Return the [x, y] coordinate for the center point of the cell that contains the specified text.  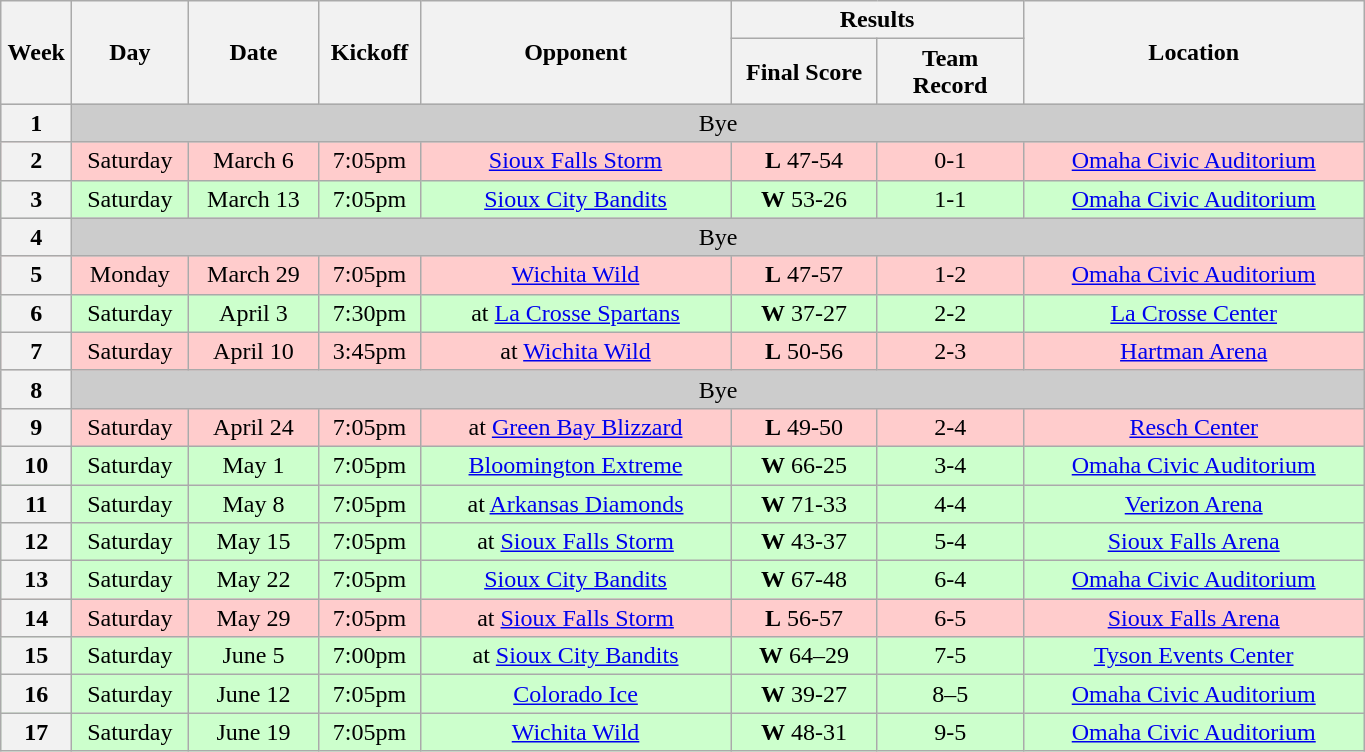
11 [36, 503]
L 56-57 [804, 618]
3-4 [950, 465]
Opponent [576, 52]
0-1 [950, 161]
9-5 [950, 732]
7:30pm [370, 313]
15 [36, 656]
13 [36, 580]
9 [36, 427]
W 53-26 [804, 199]
W 48-31 [804, 732]
June 12 [254, 694]
Verizon Arena [1194, 503]
L 49-50 [804, 427]
Kickoff [370, 52]
W 67-48 [804, 580]
7 [36, 351]
6-4 [950, 580]
3:45pm [370, 351]
W 39-27 [804, 694]
2-2 [950, 313]
1-1 [950, 199]
17 [36, 732]
March 29 [254, 275]
May 8 [254, 503]
3 [36, 199]
12 [36, 542]
May 1 [254, 465]
Results [877, 20]
June 5 [254, 656]
Final Score [804, 72]
2 [36, 161]
L 47-57 [804, 275]
April 3 [254, 313]
Resch Center [1194, 427]
March 6 [254, 161]
6 [36, 313]
Hartman Arena [1194, 351]
W 64–29 [804, 656]
4-4 [950, 503]
Sioux Falls Storm [576, 161]
Team Record [950, 72]
Colorado Ice [576, 694]
8–5 [950, 694]
June 19 [254, 732]
May 22 [254, 580]
May 29 [254, 618]
Date [254, 52]
at La Crosse Spartans [576, 313]
8 [36, 389]
April 10 [254, 351]
1-2 [950, 275]
Tyson Events Center [1194, 656]
Bloomington Extreme [576, 465]
4 [36, 237]
at Sioux City Bandits [576, 656]
1 [36, 123]
Location [1194, 52]
2-4 [950, 427]
La Crosse Center [1194, 313]
2-3 [950, 351]
W 71-33 [804, 503]
7-5 [950, 656]
7:00pm [370, 656]
Monday [130, 275]
10 [36, 465]
W 66-25 [804, 465]
April 24 [254, 427]
Day [130, 52]
at Arkansas Diamonds [576, 503]
6-5 [950, 618]
5-4 [950, 542]
5 [36, 275]
16 [36, 694]
March 13 [254, 199]
W 43-37 [804, 542]
Week [36, 52]
14 [36, 618]
at Wichita Wild [576, 351]
W 37-27 [804, 313]
May 15 [254, 542]
L 50-56 [804, 351]
at Green Bay Blizzard [576, 427]
L 47-54 [804, 161]
